Scan for the cell matching the given text and deliver its [X, Y] coordinate at center. 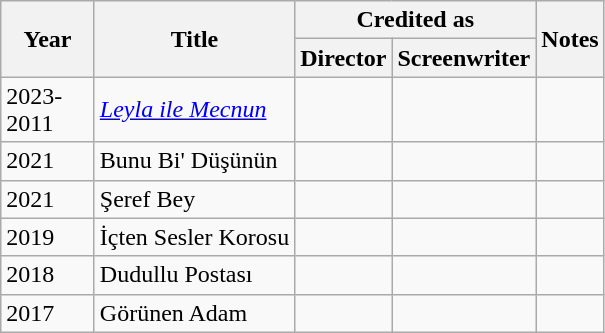
Dudullu Postası [194, 275]
Leyla ile Mecnun [194, 110]
2019 [48, 237]
Screenwriter [464, 58]
Title [194, 39]
Notes [570, 39]
İçten Sesler Korosu [194, 237]
Görünen Adam [194, 313]
Credited as [416, 20]
Year [48, 39]
2018 [48, 275]
2017 [48, 313]
Şeref Bey [194, 199]
Director [344, 58]
2023-2011 [48, 110]
Bunu Bi' Düşünün [194, 161]
